Provide the [X, Y] coordinate of the cell's center where the given text is located.  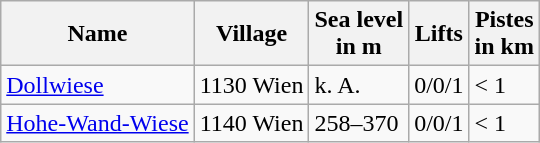
Pistesin km [504, 34]
k. A. [359, 85]
Hohe-Wand-Wiese [98, 123]
Lifts [439, 34]
1130 Wien [252, 85]
Dollwiese [98, 85]
1140 Wien [252, 123]
258–370 [359, 123]
Sea levelin m [359, 34]
Name [98, 34]
Village [252, 34]
